Determine the (x, y) coordinate at the center of the cell enclosing the given text.  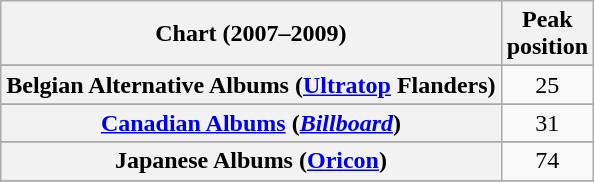
Chart (2007–2009) (251, 34)
31 (547, 123)
25 (547, 85)
Belgian Alternative Albums (Ultratop Flanders) (251, 85)
74 (547, 161)
Peakposition (547, 34)
Japanese Albums (Oricon) (251, 161)
Canadian Albums (Billboard) (251, 123)
